From the cell containing the given text, extract its center point as (x, y) coordinate. 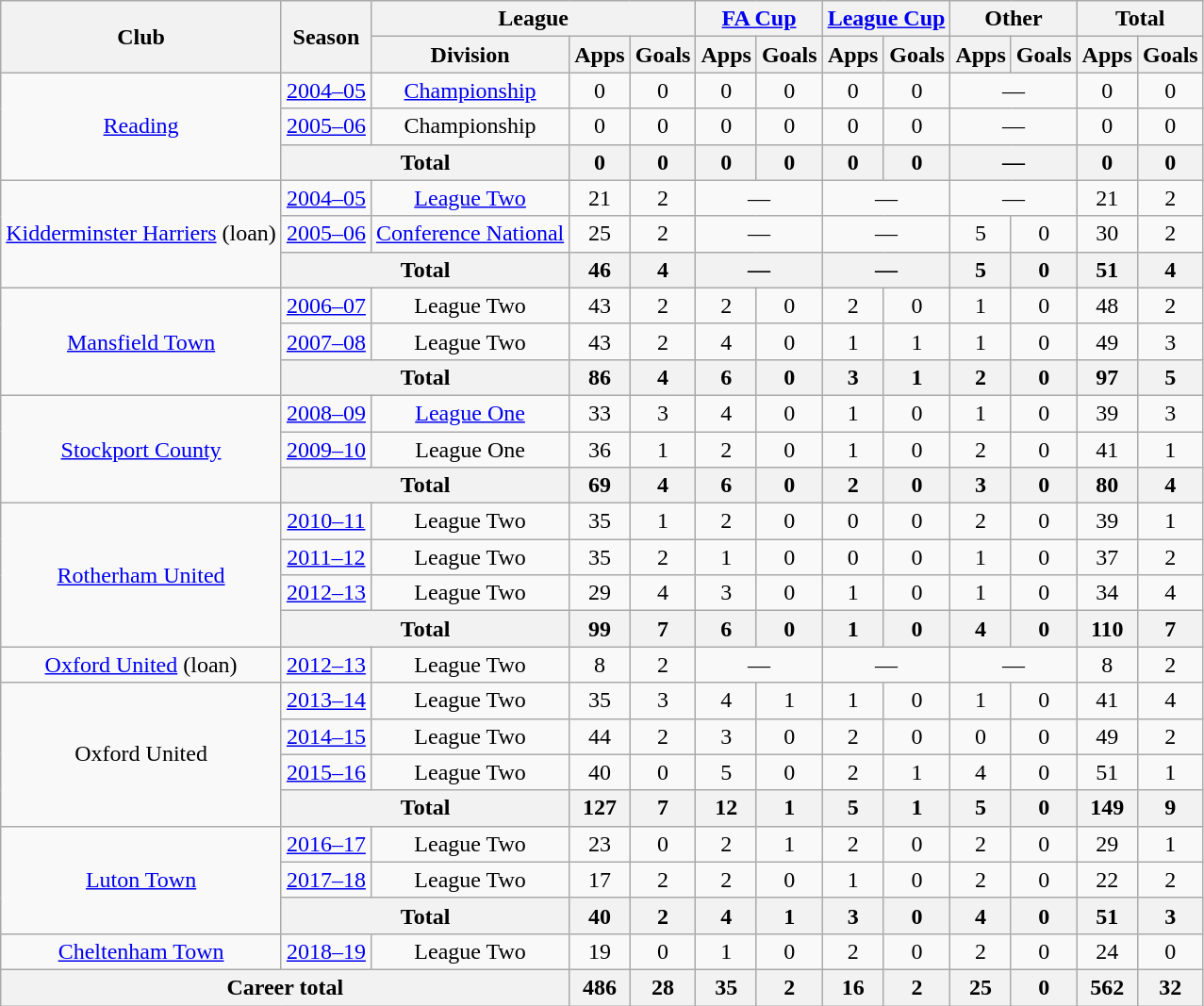
48 (1107, 305)
Conference National (470, 234)
2018–19 (326, 951)
30 (1107, 234)
24 (1107, 951)
Rotherham United (141, 575)
127 (600, 808)
Oxford United (loan) (141, 665)
23 (600, 844)
Season (326, 37)
Mansfield Town (141, 341)
12 (726, 808)
486 (600, 987)
149 (1107, 808)
2013–14 (326, 701)
Reading (141, 126)
28 (663, 987)
Luton Town (141, 880)
69 (600, 486)
League Cup (886, 19)
46 (600, 270)
2015–16 (326, 772)
32 (1170, 987)
44 (600, 736)
562 (1107, 987)
17 (600, 880)
2010–11 (326, 521)
86 (600, 377)
Oxford United (141, 754)
League (533, 19)
22 (1107, 880)
Cheltenham Town (141, 951)
Division (470, 55)
Kidderminster Harriers (loan) (141, 234)
2011–12 (326, 557)
34 (1107, 593)
9 (1170, 808)
16 (852, 987)
80 (1107, 486)
110 (1107, 629)
2016–17 (326, 844)
2017–18 (326, 880)
2014–15 (326, 736)
Other (1014, 19)
FA Cup (759, 19)
19 (600, 951)
2006–07 (326, 305)
2009–10 (326, 450)
Club (141, 37)
97 (1107, 377)
2008–09 (326, 413)
2007–08 (326, 341)
36 (600, 450)
99 (600, 629)
33 (600, 413)
37 (1107, 557)
Career total (285, 987)
Stockport County (141, 449)
